Find where the given text appears and provide that cell's center as [x, y] coordinate. 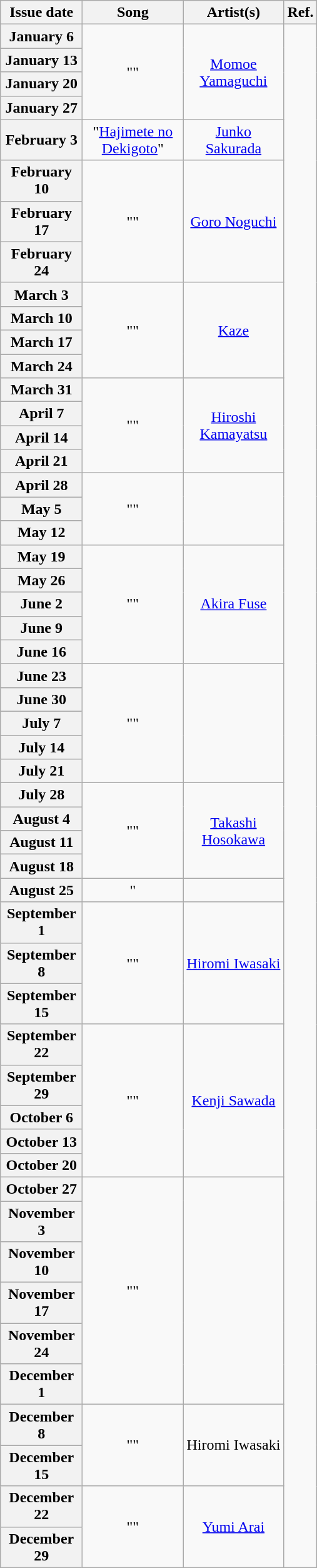
June 9 [41, 628]
Ref. [300, 13]
Artist(s) [234, 13]
Takashi Hosokawa [234, 831]
August 4 [41, 819]
Goro Noguchi [234, 222]
June 23 [41, 675]
February 24 [41, 262]
December 15 [41, 1466]
" [133, 890]
April 28 [41, 485]
Song [133, 13]
August 11 [41, 843]
November 24 [41, 1343]
June 2 [41, 604]
"Hajimete no Dekigoto" [133, 140]
May 12 [41, 533]
December 22 [41, 1506]
April 14 [41, 438]
August 25 [41, 890]
February 10 [41, 180]
Hiroshi Kamayatsu [234, 426]
Junko Sakurada [234, 140]
May 26 [41, 580]
March 3 [41, 294]
April 21 [41, 461]
November 10 [41, 1262]
October 27 [41, 1189]
September 22 [41, 1044]
February 17 [41, 222]
March 24 [41, 366]
November 17 [41, 1303]
May 19 [41, 556]
May 5 [41, 509]
March 31 [41, 390]
Issue date [41, 13]
January 13 [41, 60]
September 8 [41, 963]
Akira Fuse [234, 604]
July 28 [41, 795]
June 30 [41, 699]
January 27 [41, 108]
July 21 [41, 771]
January 20 [41, 84]
June 16 [41, 652]
Kenji Sawada [234, 1100]
September 29 [41, 1085]
November 3 [41, 1221]
December 29 [41, 1547]
Momoe Yamaguchi [234, 72]
March 17 [41, 342]
March 10 [41, 318]
September 15 [41, 1004]
April 7 [41, 414]
February 3 [41, 140]
December 8 [41, 1425]
December 1 [41, 1385]
July 7 [41, 723]
January 6 [41, 36]
Yumi Arai [234, 1527]
September 1 [41, 923]
Kaze [234, 330]
August 18 [41, 866]
October 20 [41, 1165]
October 13 [41, 1141]
October 6 [41, 1117]
July 14 [41, 747]
